Pinpoint the cell where the given text exists, returning its (X, Y) midpoint coordinate. 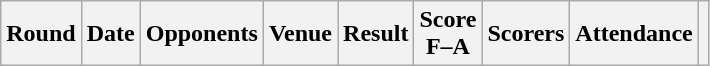
Round (41, 34)
Opponents (202, 34)
Result (376, 34)
ScoreF–A (448, 34)
Attendance (634, 34)
Venue (300, 34)
Date (110, 34)
Scorers (526, 34)
